Capture the cell that displays the provided text and extract its [X, Y] central coordinate. 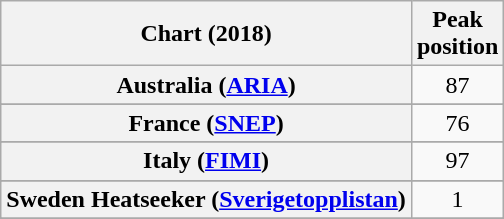
97 [457, 161]
Chart (2018) [206, 34]
France (SNEP) [206, 123]
Peakposition [457, 34]
1 [457, 199]
Australia (ARIA) [206, 85]
76 [457, 123]
87 [457, 85]
Sweden Heatseeker (Sverigetopplistan) [206, 199]
Italy (FIMI) [206, 161]
